Provide the (x, y) coordinate of the cell's center where the given text is located.  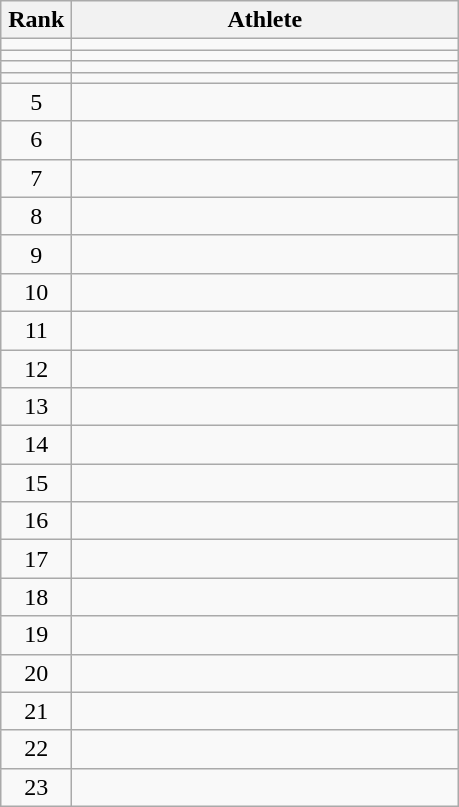
21 (36, 711)
18 (36, 597)
15 (36, 483)
9 (36, 254)
14 (36, 445)
22 (36, 749)
6 (36, 140)
10 (36, 292)
Rank (36, 20)
13 (36, 407)
7 (36, 178)
16 (36, 521)
8 (36, 216)
5 (36, 102)
17 (36, 559)
Athlete (265, 20)
19 (36, 635)
11 (36, 330)
20 (36, 673)
23 (36, 787)
12 (36, 369)
